Output the (x, y) coordinate of the center of the cell containing the given text.  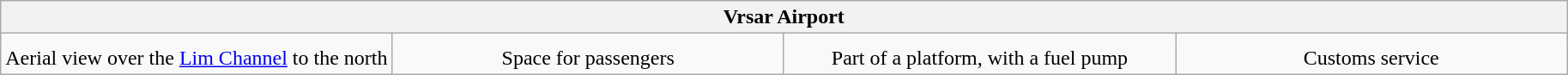
Part of a platform, with a fuel pump (979, 59)
Vrsar Airport (784, 17)
Customs service (1371, 59)
Aerial view over the Lim Channel to the north (197, 59)
Space for passengers (588, 59)
